From the cell containing the given text, extract its center point as [x, y] coordinate. 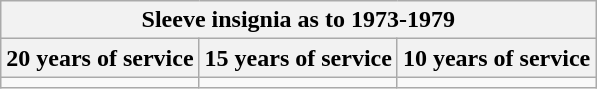
Sleeve insignia as to 1973-1979 [298, 20]
20 years of service [100, 58]
15 years of service [298, 58]
10 years of service [496, 58]
